Scan for the cell matching the given text and deliver its (X, Y) coordinate at center. 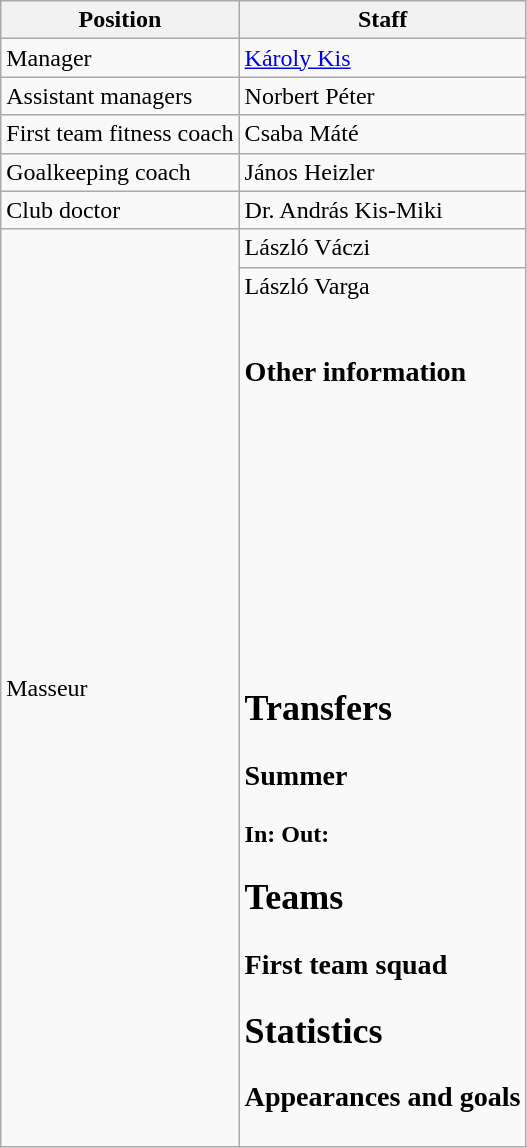
János Heizler (382, 172)
Masseur (120, 688)
László Váczi (382, 248)
Károly Kis (382, 58)
Manager (120, 58)
Assistant managers (120, 96)
László VargaOther informationTransfersSummer In: Out: TeamsFirst team squad StatisticsAppearances and goals (382, 707)
First team fitness coach (120, 134)
Staff (382, 20)
Csaba Máté (382, 134)
Norbert Péter (382, 96)
Dr. András Kis-Miki (382, 210)
Goalkeeping coach (120, 172)
Club doctor (120, 210)
Position (120, 20)
